Identify which cell holds the provided text, then report its (X, Y) central coordinate. 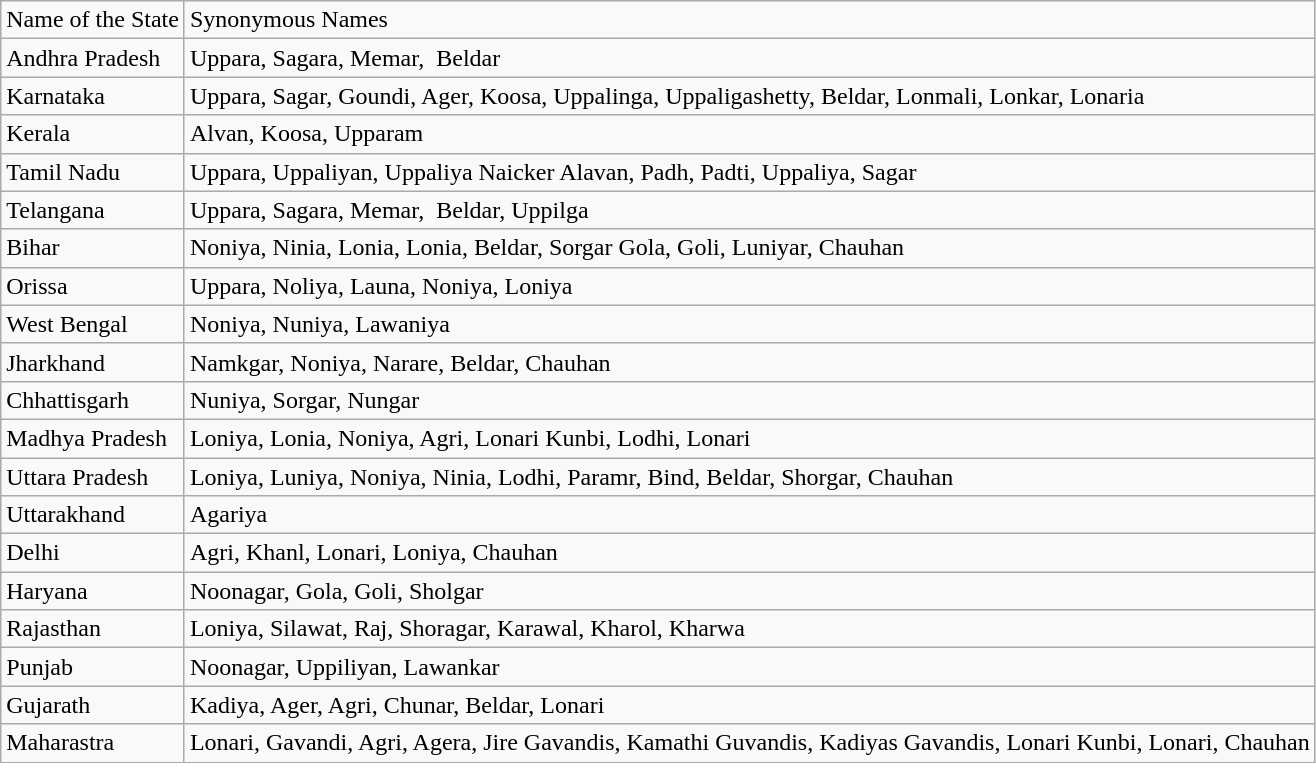
Agariya (750, 515)
Telangana (93, 210)
Uppara, Sagara, Memar, Beldar (750, 58)
Andhra Pradesh (93, 58)
Haryana (93, 591)
Agri, Khanl, Lonari, Loniya, Chauhan (750, 553)
Karnataka (93, 96)
Noonagar, Gola, Goli, Sholgar (750, 591)
Delhi (93, 553)
Synonymous Names (750, 20)
Tamil Nadu (93, 172)
Rajasthan (93, 629)
Madhya Pradesh (93, 438)
Alvan, Koosa, Upparam (750, 134)
Uppara, Uppaliyan, Uppaliya Naicker Alavan, Padh, Padti, Uppaliya, Sagar (750, 172)
Kerala (93, 134)
Nuniya, Sorgar, Nungar (750, 400)
Loniya, Luniya, Noniya, Ninia, Lodhi, Paramr, Bind, Beldar, Shorgar, Chauhan (750, 477)
Namkgar, Noniya, Narare, Beldar, Chauhan (750, 362)
West Bengal (93, 324)
Uppara, Sagar, Goundi, Ager, Koosa, Uppalinga, Uppaligashetty, Beldar, Lonmali, Lonkar, Lonaria (750, 96)
Maharastra (93, 743)
Noniya, Ninia, Lonia, Lonia, Beldar, Sorgar Gola, Goli, Luniyar, Chauhan (750, 248)
Kadiya, Ager, Agri, Chunar, Beldar, Lonari (750, 705)
Uttara Pradesh (93, 477)
Chhattisgarh (93, 400)
Uppara, Noliya, Launa, Noniya, Loniya (750, 286)
Punjab (93, 667)
Name of the State (93, 20)
Orissa (93, 286)
Lonari, Gavandi, Agri, Agera, Jire Gavandis, Kamathi Guvandis, Kadiyas Gavandis, Lonari Kunbi, Lonari, Chauhan (750, 743)
Loniya, Lonia, Noniya, Agri, Lonari Kunbi, Lodhi, Lonari (750, 438)
Uttarakhand (93, 515)
Noonagar, Uppiliyan, Lawankar (750, 667)
Loniya, Silawat, Raj, Shoragar, Karawal, Kharol, Kharwa (750, 629)
Bihar (93, 248)
Uppara, Sagara, Memar, Beldar, Uppilga (750, 210)
Noniya, Nuniya, Lawaniya (750, 324)
Jharkhand (93, 362)
Gujarath (93, 705)
